Find where the given text appears and provide that cell's center as [X, Y] coordinate. 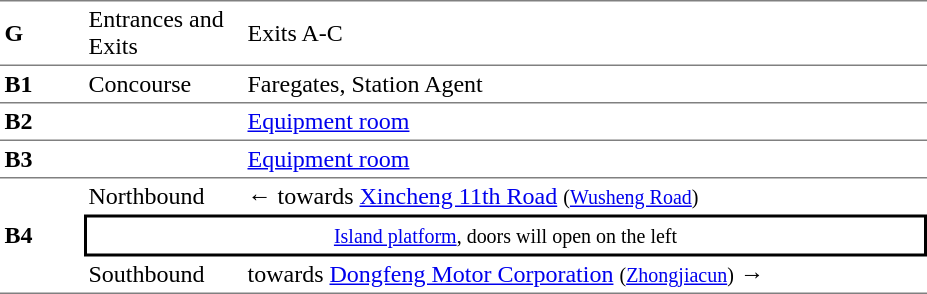
B2 [42, 123]
Entrances and Exits [164, 33]
G [42, 33]
Concourse [164, 85]
B3 [42, 160]
Island platform, doors will open on the left [506, 235]
Northbound [164, 196]
Exits A-C [585, 33]
B4 [42, 236]
towards Dongfeng Motor Corporation (Zhongjiacun) → [585, 275]
Southbound [164, 275]
← towards Xincheng 11th Road (Wusheng Road) [585, 196]
B1 [42, 85]
Faregates, Station Agent [585, 85]
